Output the (x, y) coordinate of the center of the cell containing the given text.  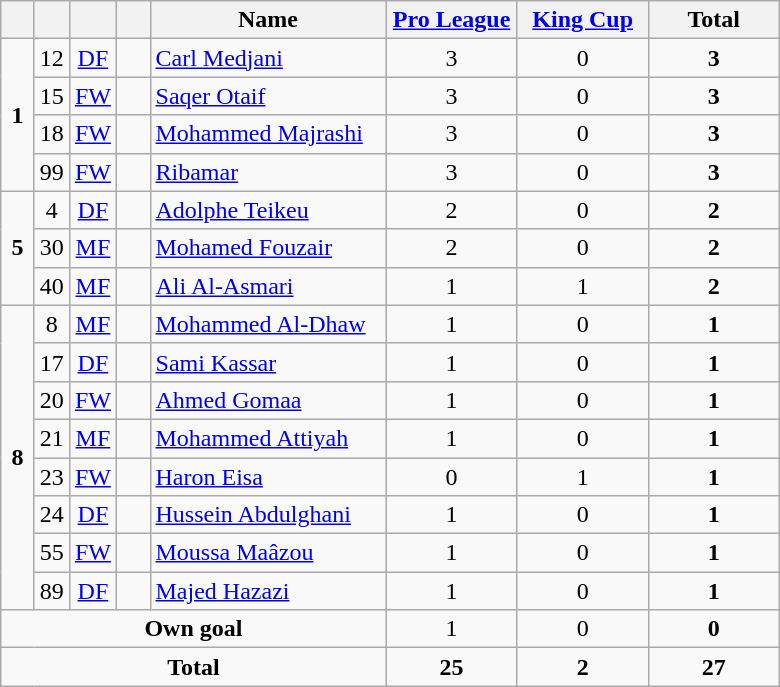
Ribamar (268, 172)
Ahmed Gomaa (268, 400)
89 (52, 591)
23 (52, 477)
12 (52, 58)
21 (52, 438)
Haron Eisa (268, 477)
17 (52, 362)
Mohammed Al-Dhaw (268, 324)
Own goal (194, 629)
15 (52, 96)
Name (268, 20)
18 (52, 134)
5 (18, 248)
King Cup (582, 20)
25 (452, 667)
Pro League (452, 20)
Mohammed Attiyah (268, 438)
Mohamed Fouzair (268, 248)
55 (52, 553)
Sami Kassar (268, 362)
Majed Hazazi (268, 591)
99 (52, 172)
Saqer Otaif (268, 96)
Mohammed Majrashi (268, 134)
Moussa Maâzou (268, 553)
24 (52, 515)
20 (52, 400)
Ali Al-Asmari (268, 286)
30 (52, 248)
40 (52, 286)
Hussein Abdulghani (268, 515)
Carl Medjani (268, 58)
27 (714, 667)
4 (52, 210)
Adolphe Teikeu (268, 210)
